Identify which cell holds the provided text, then report its [x, y] central coordinate. 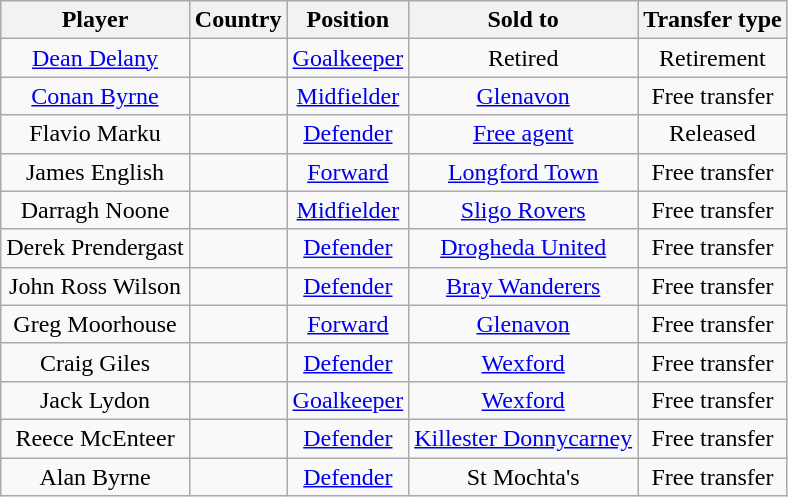
Jack Lydon [96, 400]
James English [96, 172]
Sligo Rovers [524, 210]
Bray Wanderers [524, 286]
Drogheda United [524, 248]
St Mochta's [524, 477]
Conan Byrne [96, 96]
Craig Giles [96, 362]
Reece McEnteer [96, 438]
Darragh Noone [96, 210]
Alan Byrne [96, 477]
Killester Donnycarney [524, 438]
Retirement [712, 58]
Derek Prendergast [96, 248]
Greg Moorhouse [96, 324]
Player [96, 20]
Sold to [524, 20]
Flavio Marku [96, 134]
Country [238, 20]
Transfer type [712, 20]
Free agent [524, 134]
Position [348, 20]
Released [712, 134]
Longford Town [524, 172]
John Ross Wilson [96, 286]
Dean Delany [96, 58]
Retired [524, 58]
